Output the [X, Y] coordinate of the center of the cell containing the given text.  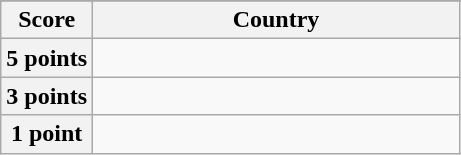
3 points [47, 96]
1 point [47, 134]
5 points [47, 58]
Score [47, 20]
Country [276, 20]
